Search for the cell housing the specified text and yield its [x, y] center coordinate. 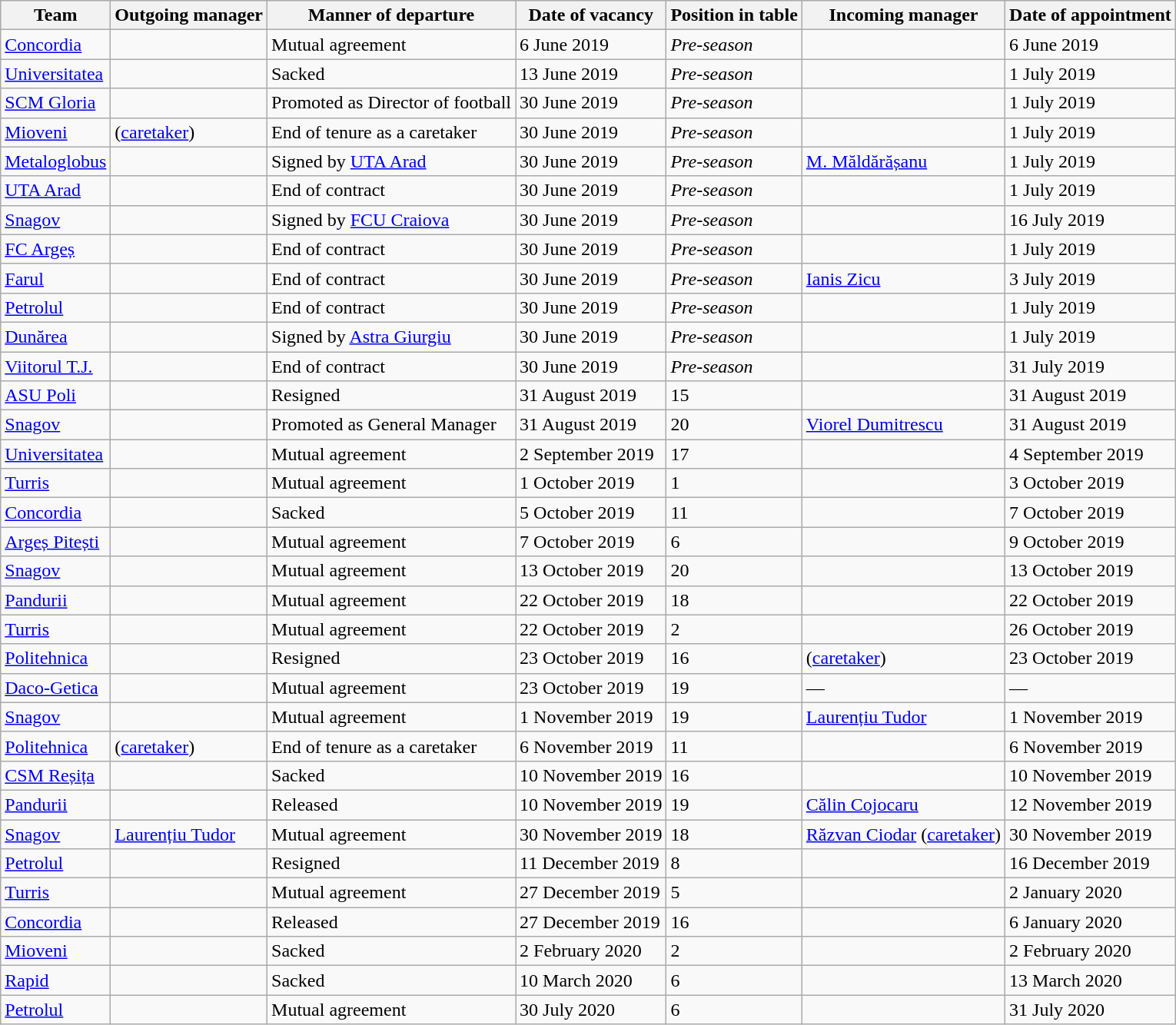
Metaloglobus [55, 161]
Farul [55, 278]
FC Argeș [55, 249]
CSM Reșița [55, 775]
Signed by Astra Giurgiu [392, 337]
Manner of departure [392, 15]
Rapid [55, 980]
Promoted as Director of football [392, 103]
Signed by FCU Craiova [392, 220]
3 July 2019 [1091, 278]
ASU Poli [55, 396]
6 January 2020 [1091, 922]
15 [734, 396]
Signed by UTA Arad [392, 161]
Viorel Dumitrescu [903, 425]
8 [734, 864]
M. Măldărășanu [903, 161]
10 March 2020 [591, 980]
9 October 2019 [1091, 542]
UTA Arad [55, 191]
Argeș Pitești [55, 542]
Position in table [734, 15]
Viitorul T.J. [55, 367]
12 November 2019 [1091, 804]
Date of vacancy [591, 15]
SCM Gloria [55, 103]
30 July 2020 [591, 1010]
5 [734, 893]
Ianis Zicu [903, 278]
17 [734, 454]
4 September 2019 [1091, 454]
Daco-Getica [55, 688]
31 July 2020 [1091, 1010]
Călin Cojocaru [903, 804]
13 June 2019 [591, 74]
2 January 2020 [1091, 893]
16 July 2019 [1091, 220]
31 July 2019 [1091, 367]
Team [55, 15]
Răzvan Ciodar (caretaker) [903, 834]
Promoted as General Manager [392, 425]
3 October 2019 [1091, 483]
16 December 2019 [1091, 864]
26 October 2019 [1091, 629]
2 September 2019 [591, 454]
Outgoing manager [189, 15]
13 March 2020 [1091, 980]
11 December 2019 [591, 864]
Incoming manager [903, 15]
1 [734, 483]
5 October 2019 [591, 512]
Dunărea [55, 337]
Date of appointment [1091, 15]
1 October 2019 [591, 483]
